From the cell containing the given text, extract its center point as [X, Y] coordinate. 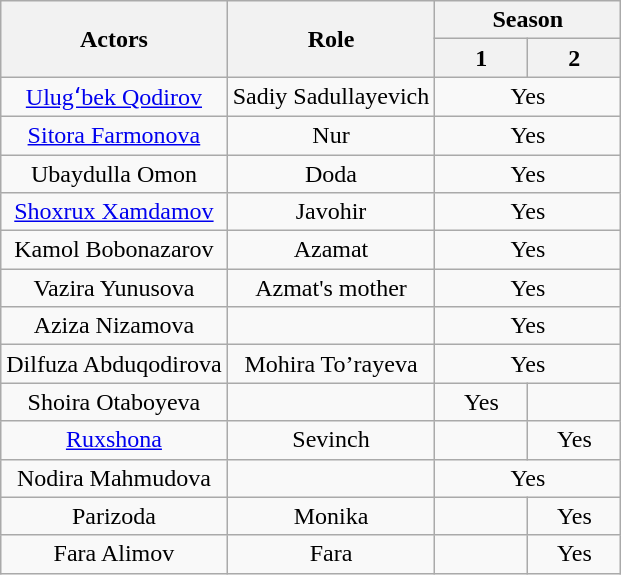
Vazira Yunusova [114, 288]
Parizoda [114, 516]
Sitora Farmonova [114, 135]
Fara [331, 554]
Ubaydulla Omon [114, 173]
Monika [331, 516]
Nur [331, 135]
Shoira Otaboyeva [114, 402]
Aziza Nizamova [114, 326]
Mohira To’rayeva [331, 364]
Actors [114, 39]
Sadiy Sadullayevich [331, 97]
Javohir [331, 212]
Fara Alimov [114, 554]
Sevinch [331, 440]
Ulugʻbek Qodirov [114, 97]
1 [482, 58]
Season [528, 20]
Kamol Bobonazarov [114, 250]
Nodira Mahmudova [114, 478]
2 [574, 58]
Azmat's mother [331, 288]
Ruxshona [114, 440]
Dilfuza Abduqodirova [114, 364]
Azamat [331, 250]
Role [331, 39]
Doda [331, 173]
Shoxrux Xamdamov [114, 212]
